Search for the cell housing the specified text and yield its (x, y) center coordinate. 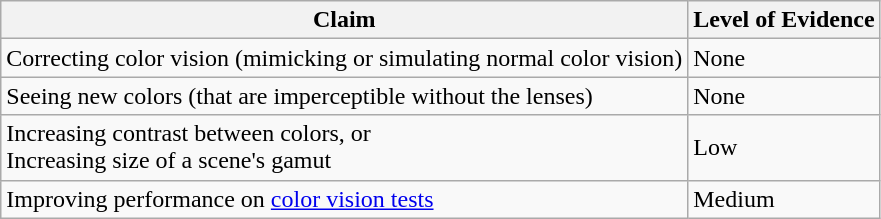
Claim (344, 20)
Medium (784, 199)
Correcting color vision (mimicking or simulating normal color vision) (344, 58)
Low (784, 148)
Level of Evidence (784, 20)
Improving performance on color vision tests (344, 199)
Increasing contrast between colors, or Increasing size of a scene's gamut (344, 148)
Seeing new colors (that are imperceptible without the lenses) (344, 96)
